Find where the given text appears and provide that cell's center as (X, Y) coordinate. 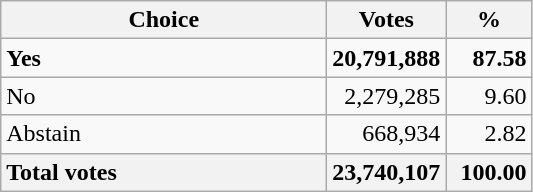
No (164, 96)
2,279,285 (386, 96)
Abstain (164, 134)
9.60 (489, 96)
Yes (164, 58)
100.00 (489, 172)
20,791,888 (386, 58)
87.58 (489, 58)
2.82 (489, 134)
668,934 (386, 134)
Total votes (164, 172)
% (489, 20)
Votes (386, 20)
Choice (164, 20)
23,740,107 (386, 172)
